Return the (X, Y) coordinate for the center point of the cell that contains the specified text.  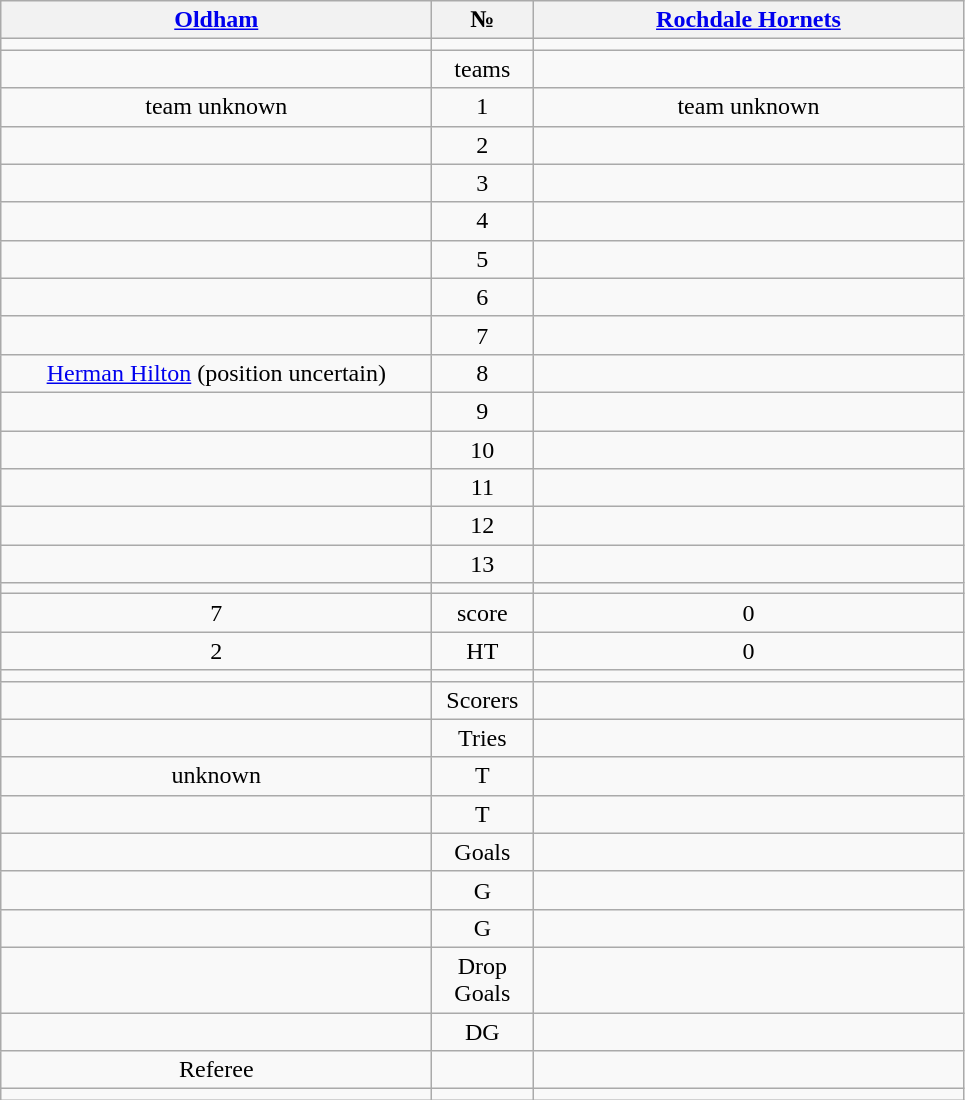
6 (482, 297)
Goals (482, 852)
Drop Goals (482, 980)
Herman Hilton (position uncertain) (216, 373)
8 (482, 373)
Oldham (216, 20)
3 (482, 183)
1 (482, 107)
DG (482, 1031)
9 (482, 411)
Tries (482, 738)
11 (482, 488)
unknown (216, 776)
№ (482, 20)
score (482, 613)
Scorers (482, 700)
HT (482, 651)
5 (482, 259)
teams (482, 69)
10 (482, 449)
4 (482, 221)
12 (482, 526)
Rochdale Hornets (748, 20)
13 (482, 564)
Referee (216, 1070)
